For the text-containing cell, return its midpoint in [x, y] coordinate format. 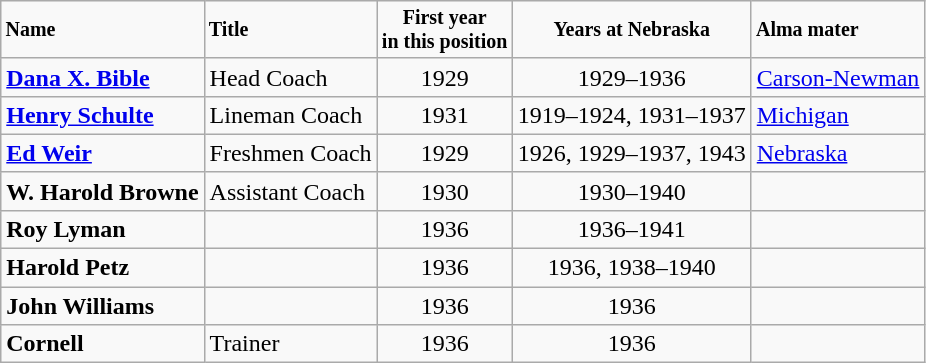
Carson-Newman [838, 77]
Years at Nebraska [632, 30]
1930 [444, 191]
Harold Petz [102, 268]
Dana X. Bible [102, 77]
Assistant Coach [290, 191]
1936, 1938–1940 [632, 268]
Roy Lyman [102, 229]
Henry Schulte [102, 115]
Name [102, 30]
Alma mater [838, 30]
First yearin this position [444, 30]
Cornell [102, 344]
Head Coach [290, 77]
W. Harold Browne [102, 191]
1936–1941 [632, 229]
1930–1940 [632, 191]
Title [290, 30]
1926, 1929–1937, 1943 [632, 153]
1919–1924, 1931–1937 [632, 115]
Trainer [290, 344]
1931 [444, 115]
Nebraska [838, 153]
Freshmen Coach [290, 153]
Lineman Coach [290, 115]
Ed Weir [102, 153]
John Williams [102, 306]
Michigan [838, 115]
1929–1936 [632, 77]
